Identify which cell holds the provided text, then report its [x, y] central coordinate. 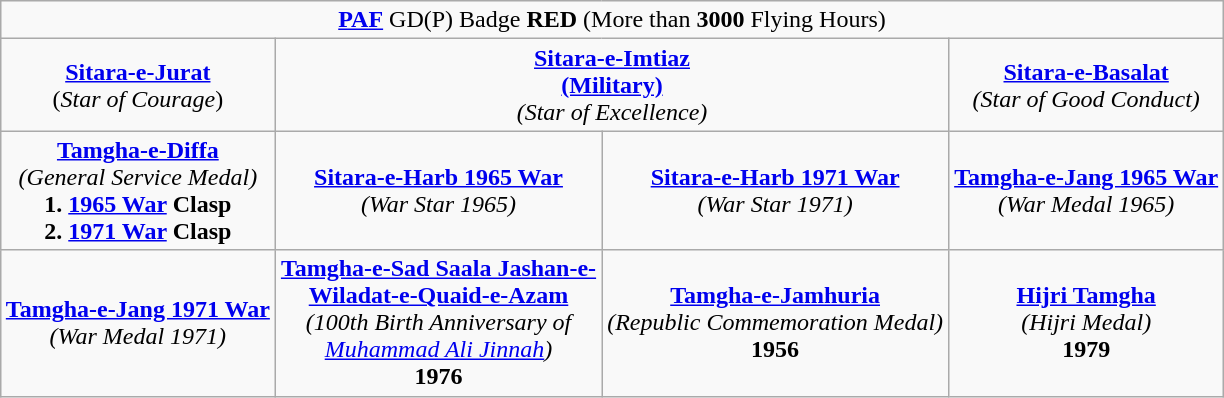
Tamgha-e-Jamhuria(Republic Commemoration Medal)1956 [776, 323]
Sitara-e-Harb 1971 War(War Star 1971) [776, 190]
Sitara-e-Imtiaz(Military)(Star of Excellence) [612, 85]
Sitara-e-Basalat(Star of Good Conduct) [1086, 85]
Hijri Tamgha(Hijri Medal)1979 [1086, 323]
Sitara-e-Jurat(Star of Courage) [138, 85]
Tamgha-e-Jang 1965 War(War Medal 1965) [1086, 190]
Tamgha-e-Diffa(General Service Medal)1. 1965 War Clasp2. 1971 War Clasp [138, 190]
Tamgha-e-Jang 1971 War(War Medal 1971) [138, 323]
PAF GD(P) Badge RED (More than 3000 Flying Hours) [612, 20]
Tamgha-e-Sad Saala Jashan-e-Wiladat-e-Quaid-e-Azam(100th Birth Anniversary ofMuhammad Ali Jinnah)1976 [438, 323]
Sitara-e-Harb 1965 War(War Star 1965) [438, 190]
